Return [X, Y] of the center of cell containing provided text 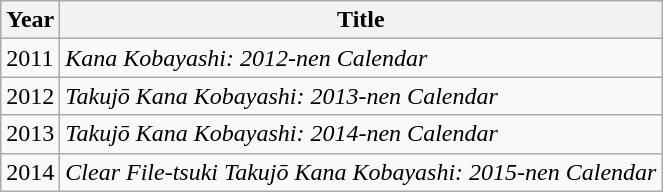
Clear File-tsuki Takujō Kana Kobayashi: 2015-nen Calendar [361, 172]
Title [361, 20]
Takujō Kana Kobayashi: 2014-nen Calendar [361, 134]
Takujō Kana Kobayashi: 2013-nen Calendar [361, 96]
2012 [30, 96]
2011 [30, 58]
2013 [30, 134]
Year [30, 20]
2014 [30, 172]
Kana Kobayashi: 2012-nen Calendar [361, 58]
